Pinpoint the cell where the given text exists, returning its (x, y) midpoint coordinate. 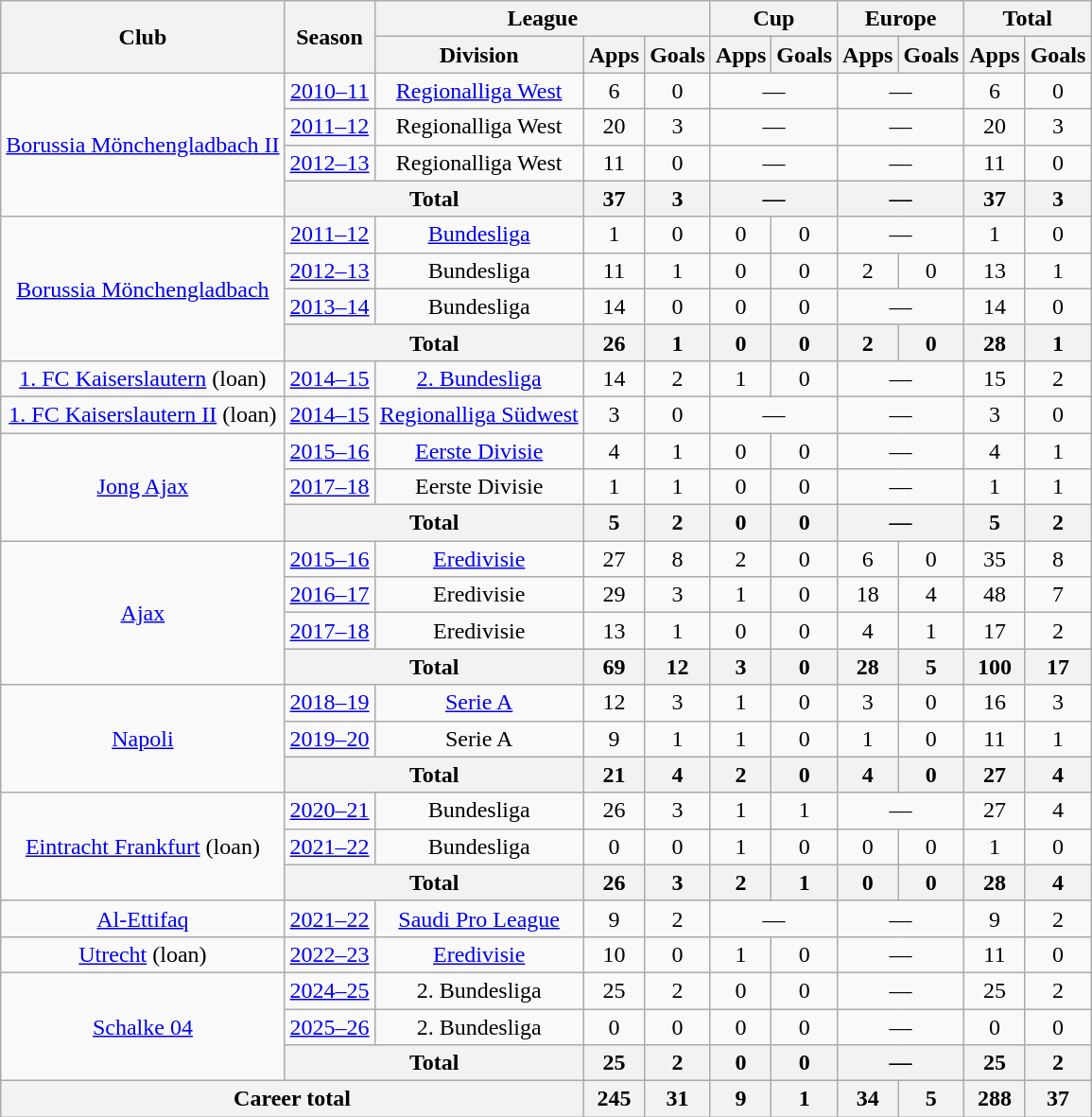
245 (614, 1099)
Club (143, 37)
31 (678, 1099)
2025–26 (329, 1026)
Career total (292, 1099)
69 (614, 667)
Schalke 04 (143, 1026)
100 (995, 667)
2020–21 (329, 811)
Borussia Mönchengladbach II (143, 145)
2016–17 (329, 595)
2022–23 (329, 954)
34 (868, 1099)
Division (478, 55)
Napoli (143, 739)
1. FC Kaiserslautern II (loan) (143, 414)
288 (995, 1099)
Eintracht Frankfurt (loan) (143, 846)
Jong Ajax (143, 487)
10 (614, 954)
2013–14 (329, 306)
Saudi Pro League (478, 918)
Europe (901, 19)
Regionalliga Südwest (478, 414)
15 (995, 378)
35 (995, 559)
Borussia Mönchengladbach (143, 288)
18 (868, 595)
League (543, 19)
Ajax (143, 613)
29 (614, 595)
Al-Ettifaq (143, 918)
Cup (773, 19)
Season (329, 37)
2019–20 (329, 739)
2018–19 (329, 703)
Utrecht (loan) (143, 954)
2010–11 (329, 91)
21 (614, 775)
48 (995, 595)
2024–25 (329, 990)
1. FC Kaiserslautern (loan) (143, 378)
7 (1058, 595)
16 (995, 703)
